Determine the (X, Y) coordinate at the center of the cell enclosing the given text.  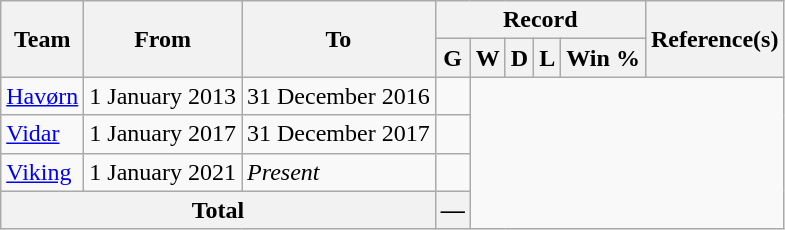
Win % (604, 58)
Viking (42, 172)
Vidar (42, 134)
To (339, 39)
1 January 2021 (163, 172)
Reference(s) (714, 39)
From (163, 39)
Havørn (42, 96)
— (452, 210)
Team (42, 39)
L (548, 58)
31 December 2016 (339, 96)
Total (218, 210)
W (488, 58)
Record (540, 20)
31 December 2017 (339, 134)
Present (339, 172)
G (452, 58)
1 January 2017 (163, 134)
D (519, 58)
1 January 2013 (163, 96)
